Return (x, y) of the center of cell containing provided text 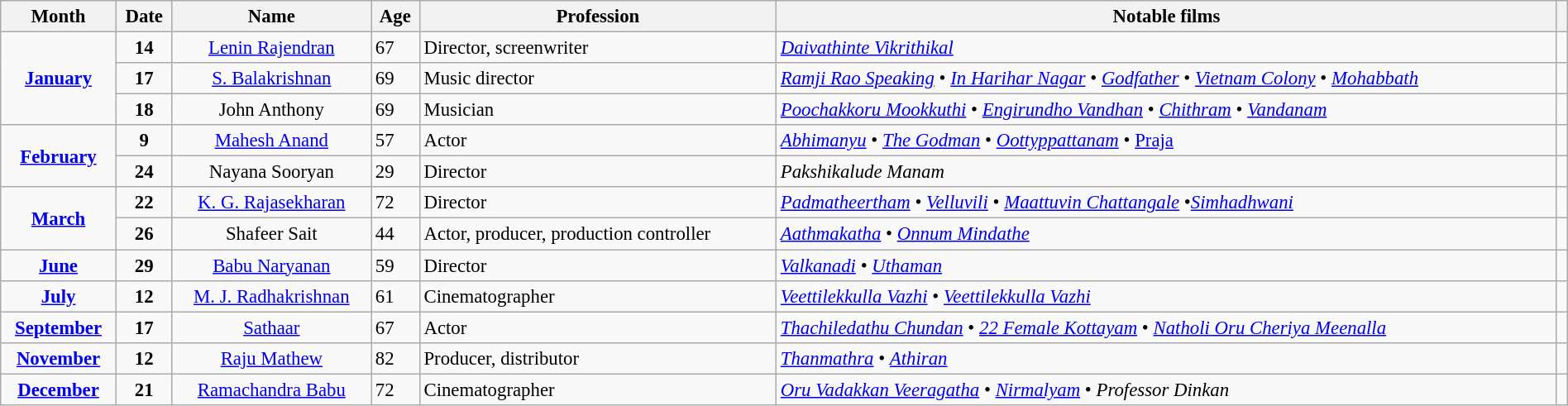
82 (395, 358)
Name (271, 17)
January (59, 79)
M. J. Radhakrishnan (271, 296)
Ramachandra Babu (271, 389)
Oru Vadakkan Veeragatha • Nirmalyam • Professor Dinkan (1167, 389)
Actor, producer, production controller (597, 234)
Babu Naryanan (271, 265)
Notable films (1167, 17)
November (59, 358)
Date (144, 17)
Thanmathra • Athiran (1167, 358)
Profession (597, 17)
September (59, 327)
Poochakkoru Mookkuthi • Engirundho Vandhan • Chithram • Vandanam (1167, 110)
December (59, 389)
Producer, distributor (597, 358)
S. Balakrishnan (271, 79)
Raju Mathew (271, 358)
Daivathinte Vikrithikal (1167, 48)
14 (144, 48)
Veettilekkulla Vazhi • Veettilekkulla Vazhi (1167, 296)
Month (59, 17)
Lenin Rajendran (271, 48)
February (59, 155)
Aathmakatha • Onnum Mindathe (1167, 234)
Director, screenwriter (597, 48)
Nayana Sooryan (271, 172)
Abhimanyu • The Godman • Oottyppattanam • Praja (1167, 141)
57 (395, 141)
Sathaar (271, 327)
18 (144, 110)
Musician (597, 110)
Thachiledathu Chundan • 22 Female Kottayam • Natholi Oru Cheriya Meenalla (1167, 327)
44 (395, 234)
24 (144, 172)
K. G. Rajasekharan (271, 203)
26 (144, 234)
July (59, 296)
9 (144, 141)
June (59, 265)
Mahesh Anand (271, 141)
21 (144, 389)
Music director (597, 79)
March (59, 218)
John Anthony (271, 110)
Ramji Rao Speaking • In Harihar Nagar • Godfather • Vietnam Colony • Mohabbath (1167, 79)
59 (395, 265)
Shafeer Sait (271, 234)
Padmatheertham • Velluvili • Maattuvin Chattangale •Simhadhwani (1167, 203)
Pakshikalude Manam (1167, 172)
61 (395, 296)
Valkanadi • Uthaman (1167, 265)
22 (144, 203)
Age (395, 17)
